Detect which cell encompasses the target text, then output its [x, y] center coordinate. 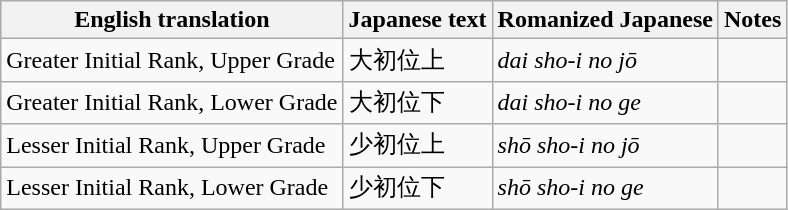
Romanized Japanese [605, 20]
大初位下 [418, 102]
少初位上 [418, 146]
Greater Initial Rank, Upper Grade [172, 60]
Notes [752, 20]
Japanese text [418, 20]
大初位上 [418, 60]
少初位下 [418, 188]
shō sho-i no ge [605, 188]
shō sho-i no jō [605, 146]
Lesser Initial Rank, Upper Grade [172, 146]
Greater Initial Rank, Lower Grade [172, 102]
dai sho-i no jō [605, 60]
English translation [172, 20]
dai sho-i no ge [605, 102]
Lesser Initial Rank, Lower Grade [172, 188]
